Pinpoint the cell where the given text exists, returning its (X, Y) midpoint coordinate. 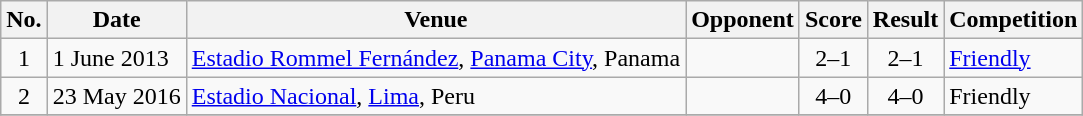
2 (24, 96)
1 (24, 58)
Result (905, 20)
Competition (1014, 20)
1 June 2013 (116, 58)
Estadio Rommel Fernández, Panama City, Panama (436, 58)
23 May 2016 (116, 96)
No. (24, 20)
Date (116, 20)
Estadio Nacional, Lima, Peru (436, 96)
Opponent (743, 20)
Score (833, 20)
Venue (436, 20)
